Output the (X, Y) coordinate of the center of the cell containing the given text.  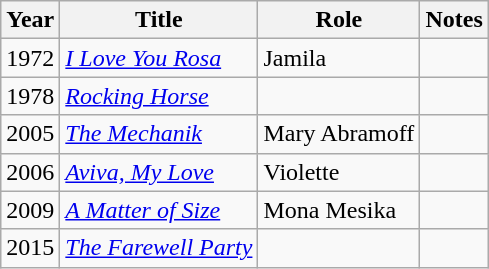
Aviva, My Love (159, 172)
Notes (454, 20)
I Love You Rosa (159, 58)
Violette (339, 172)
Mary Abramoff (339, 134)
Rocking Horse (159, 96)
Year (30, 20)
Jamila (339, 58)
1972 (30, 58)
The Farewell Party (159, 248)
Mona Mesika (339, 210)
The Mechanik (159, 134)
Role (339, 20)
2006 (30, 172)
2015 (30, 248)
Title (159, 20)
1978 (30, 96)
2009 (30, 210)
2005 (30, 134)
A Matter of Size (159, 210)
